Scan for the cell matching the given text and deliver its [x, y] coordinate at center. 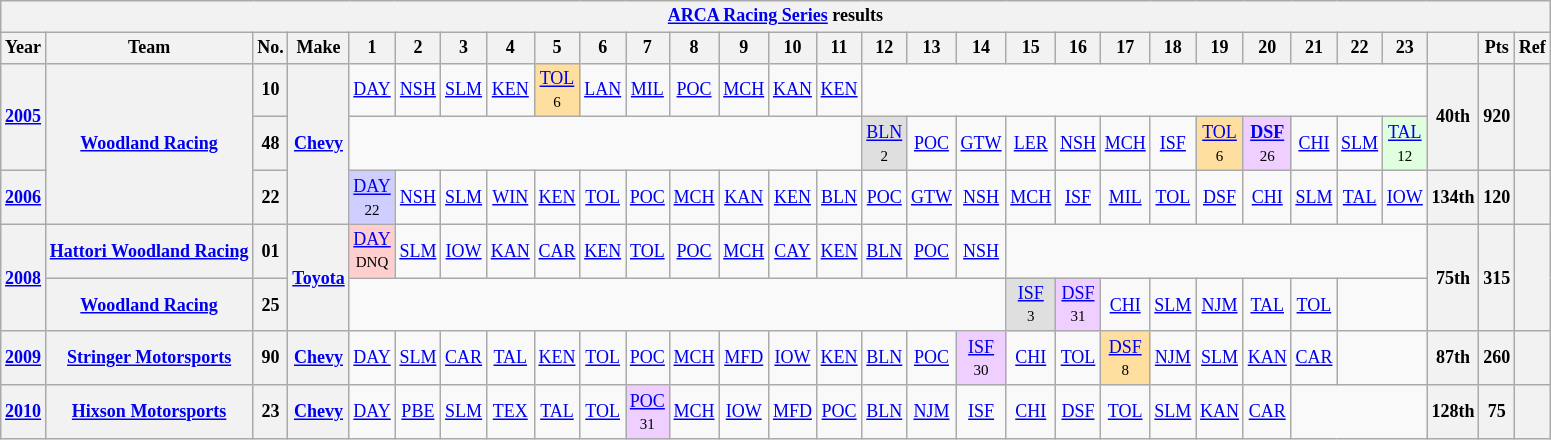
LER [1031, 144]
40th [1453, 116]
21 [1314, 48]
87th [1453, 358]
ISF30 [981, 358]
Hixson Motorsports [148, 412]
BLN2 [884, 144]
128th [1453, 412]
75th [1453, 278]
2006 [24, 197]
2009 [24, 358]
18 [1173, 48]
260 [1497, 358]
90 [270, 358]
2 [418, 48]
5 [557, 48]
2005 [24, 116]
01 [270, 251]
ISF3 [1031, 305]
DAYDNQ [372, 251]
WIN [510, 197]
DSF8 [1125, 358]
4 [510, 48]
13 [932, 48]
POC31 [648, 412]
DSF31 [1078, 305]
Make [318, 48]
75 [1497, 412]
14 [981, 48]
120 [1497, 197]
Ref [1532, 48]
Hattori Woodland Racing [148, 251]
LAN [603, 90]
1 [372, 48]
No. [270, 48]
Stringer Motorsports [148, 358]
15 [1031, 48]
2008 [24, 278]
TAL12 [1404, 144]
Team [148, 48]
20 [1267, 48]
ARCA Racing Series results [776, 16]
3 [464, 48]
17 [1125, 48]
8 [694, 48]
12 [884, 48]
Year [24, 48]
16 [1078, 48]
134th [1453, 197]
CAY [793, 251]
2010 [24, 412]
DSF26 [1267, 144]
6 [603, 48]
9 [744, 48]
7 [648, 48]
TEX [510, 412]
PBE [418, 412]
Toyota [318, 278]
Pts [1497, 48]
DAY22 [372, 197]
25 [270, 305]
48 [270, 144]
19 [1220, 48]
11 [839, 48]
315 [1497, 278]
920 [1497, 116]
